Provide the (x, y) coordinate of the cell's center where the given text is located.  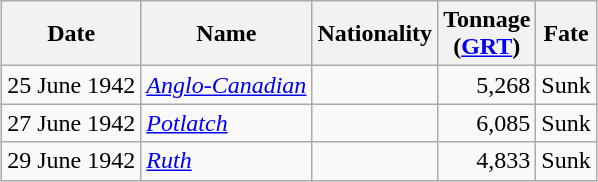
Date (72, 34)
Ruth (226, 161)
Tonnage(GRT) (487, 34)
27 June 1942 (72, 123)
25 June 1942 (72, 85)
29 June 1942 (72, 161)
Anglo-Canadian (226, 85)
6,085 (487, 123)
4,833 (487, 161)
Fate (566, 34)
Nationality (375, 34)
Name (226, 34)
Potlatch (226, 123)
5,268 (487, 85)
